Extract the (X, Y) coordinate from the center of the cell holding the provided text.  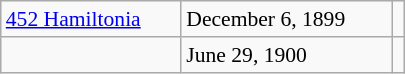
452 Hamiltonia (92, 19)
June 29, 1900 (286, 55)
December 6, 1899 (286, 19)
